Return [X, Y] of the center of cell containing provided text 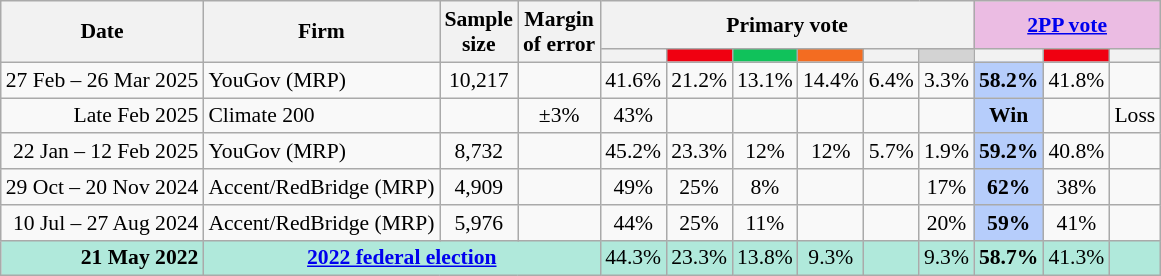
27 Feb – 26 Mar 2025 [102, 80]
41% [1076, 223]
3.3% [946, 80]
Samplesize [479, 32]
59% [1008, 223]
4,909 [479, 187]
44% [633, 223]
10 Jul – 27 Aug 2024 [102, 223]
1.9% [946, 152]
38% [1076, 187]
11% [765, 223]
58.7% [1008, 258]
40.8% [1076, 152]
41.3% [1076, 258]
Primary vote [787, 25]
29 Oct – 20 Nov 2024 [102, 187]
Late Feb 2025 [102, 116]
44.3% [633, 258]
Firm [321, 32]
13.1% [765, 80]
49% [633, 187]
41.8% [1076, 80]
58.2% [1008, 80]
Win [1008, 116]
6.4% [892, 80]
17% [946, 187]
Loss [1134, 116]
5.7% [892, 152]
20% [946, 223]
2PP vote [1067, 25]
8% [765, 187]
5,976 [479, 223]
21 May 2022 [102, 258]
14.4% [831, 80]
45.2% [633, 152]
62% [1008, 187]
Date [102, 32]
±3% [559, 116]
13.8% [765, 258]
22 Jan – 12 Feb 2025 [102, 152]
10,217 [479, 80]
41.6% [633, 80]
59.2% [1008, 152]
8,732 [479, 152]
2022 federal election [402, 258]
Climate 200 [321, 116]
Marginof error [559, 32]
21.2% [699, 80]
43% [633, 116]
